Determine the [X, Y] coordinate at the center of the cell enclosing the given text.  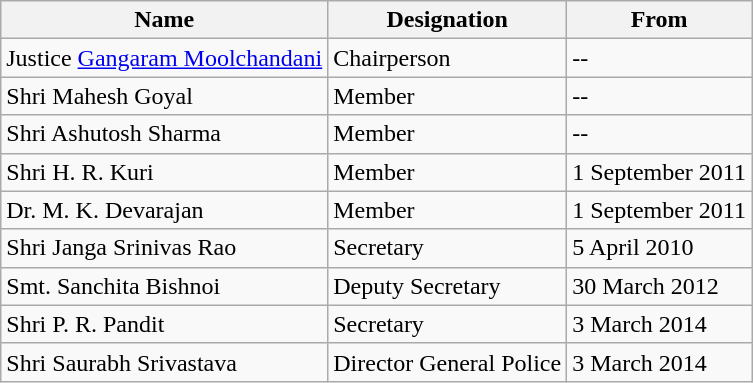
Shri Ashutosh Sharma [164, 134]
Dr. M. K. Devarajan [164, 210]
From [660, 20]
Smt. Sanchita Bishnoi [164, 286]
Designation [448, 20]
Director General Police [448, 362]
Deputy Secretary [448, 286]
Shri Saurabh Srivastava [164, 362]
Shri Janga Srinivas Rao [164, 248]
Name [164, 20]
30 March 2012 [660, 286]
Chairperson [448, 58]
Shri Mahesh Goyal [164, 96]
Shri H. R. Kuri [164, 172]
Shri P. R. Pandit [164, 324]
Justice Gangaram Moolchandani [164, 58]
5 April 2010 [660, 248]
